From the cell containing the given text, extract its center point as (x, y) coordinate. 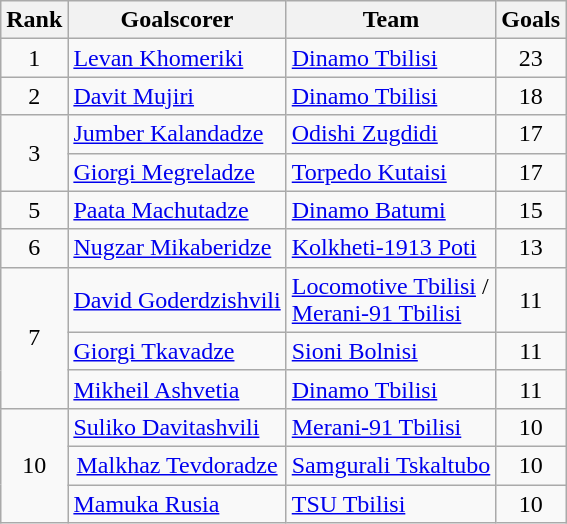
6 (34, 248)
Rank (34, 20)
15 (531, 210)
David Goderdzishvili (177, 300)
2 (34, 96)
Giorgi Tkavadze (177, 351)
5 (34, 210)
Torpedo Kutaisi (391, 172)
Goals (531, 20)
Jumber Kalandadze (177, 134)
Mamuka Rusia (177, 503)
Giorgi Megreladze (177, 172)
Mikheil Ashvetia (177, 389)
3 (34, 153)
TSU Tbilisi (391, 503)
Suliko Davitashvili (177, 427)
Nugzar Mikaberidze (177, 248)
Team (391, 20)
Samgurali Tskaltubo (391, 465)
Kolkheti-1913 Poti (391, 248)
Sioni Bolnisi (391, 351)
7 (34, 338)
23 (531, 58)
Malkhaz Tevdoradze (177, 465)
1 (34, 58)
Odishi Zugdidi (391, 134)
Locomotive Tbilisi /Merani-91 Tbilisi (391, 300)
13 (531, 248)
18 (531, 96)
Dinamo Batumi (391, 210)
Davit Mujiri (177, 96)
Merani-91 Tbilisi (391, 427)
Levan Khomeriki (177, 58)
Goalscorer (177, 20)
Paata Machutadze (177, 210)
